Return (x, y) of the center of cell containing provided text 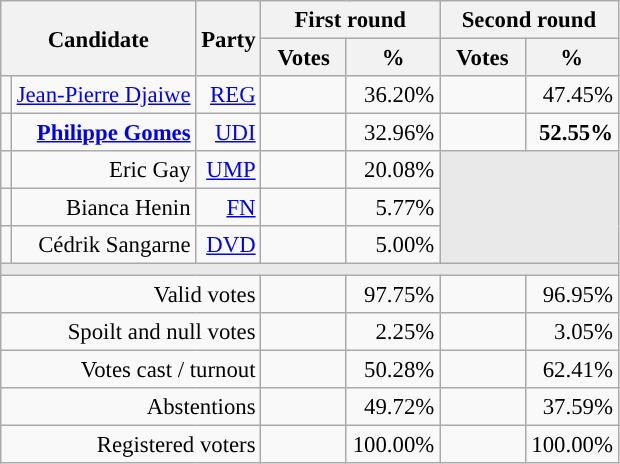
UDI (228, 133)
20.08% (392, 170)
3.05% (572, 331)
Votes cast / turnout (131, 369)
Valid votes (131, 294)
FN (228, 208)
50.28% (392, 369)
DVD (228, 245)
First round (350, 20)
Registered voters (131, 444)
49.72% (392, 406)
Candidate (98, 38)
Eric Gay (104, 170)
47.45% (572, 95)
2.25% (392, 331)
Spoilt and null votes (131, 331)
97.75% (392, 294)
Philippe Gomes (104, 133)
Party (228, 38)
36.20% (392, 95)
Abstentions (131, 406)
Jean-Pierre Djaiwe (104, 95)
32.96% (392, 133)
37.59% (572, 406)
Cédrik Sangarne (104, 245)
52.55% (572, 133)
96.95% (572, 294)
REG (228, 95)
62.41% (572, 369)
UMP (228, 170)
5.00% (392, 245)
Bianca Henin (104, 208)
Second round (530, 20)
5.77% (392, 208)
